From the cell containing the given text, extract its center point as [X, Y] coordinate. 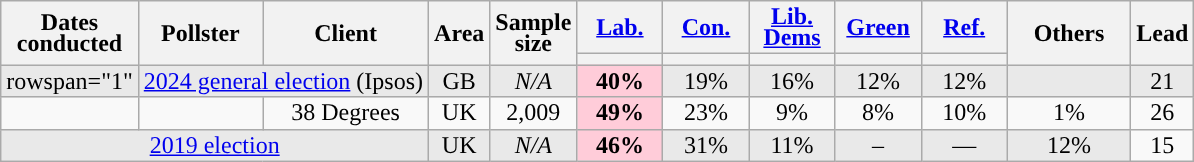
– [878, 145]
31% [706, 145]
Others [1069, 33]
Lib. Dems [792, 28]
26 [1162, 113]
GB [460, 81]
Lab. [620, 28]
Samplesize [534, 33]
Datesconducted [70, 33]
21 [1162, 81]
Con. [706, 28]
11% [792, 145]
Client [346, 33]
2019 election [215, 145]
Area [460, 33]
15 [1162, 145]
9% [792, 113]
— [964, 145]
40% [620, 81]
2024 general election (Ipsos) [283, 81]
Lead [1162, 33]
19% [706, 81]
38 Degrees [346, 113]
Green [878, 28]
Ref. [964, 28]
rowspan="1" [70, 81]
23% [706, 113]
46% [620, 145]
10% [964, 113]
Pollster [200, 33]
49% [620, 113]
2,009 [534, 113]
1% [1069, 113]
16% [792, 81]
8% [878, 113]
